From the cell containing the given text, extract its center point as (x, y) coordinate. 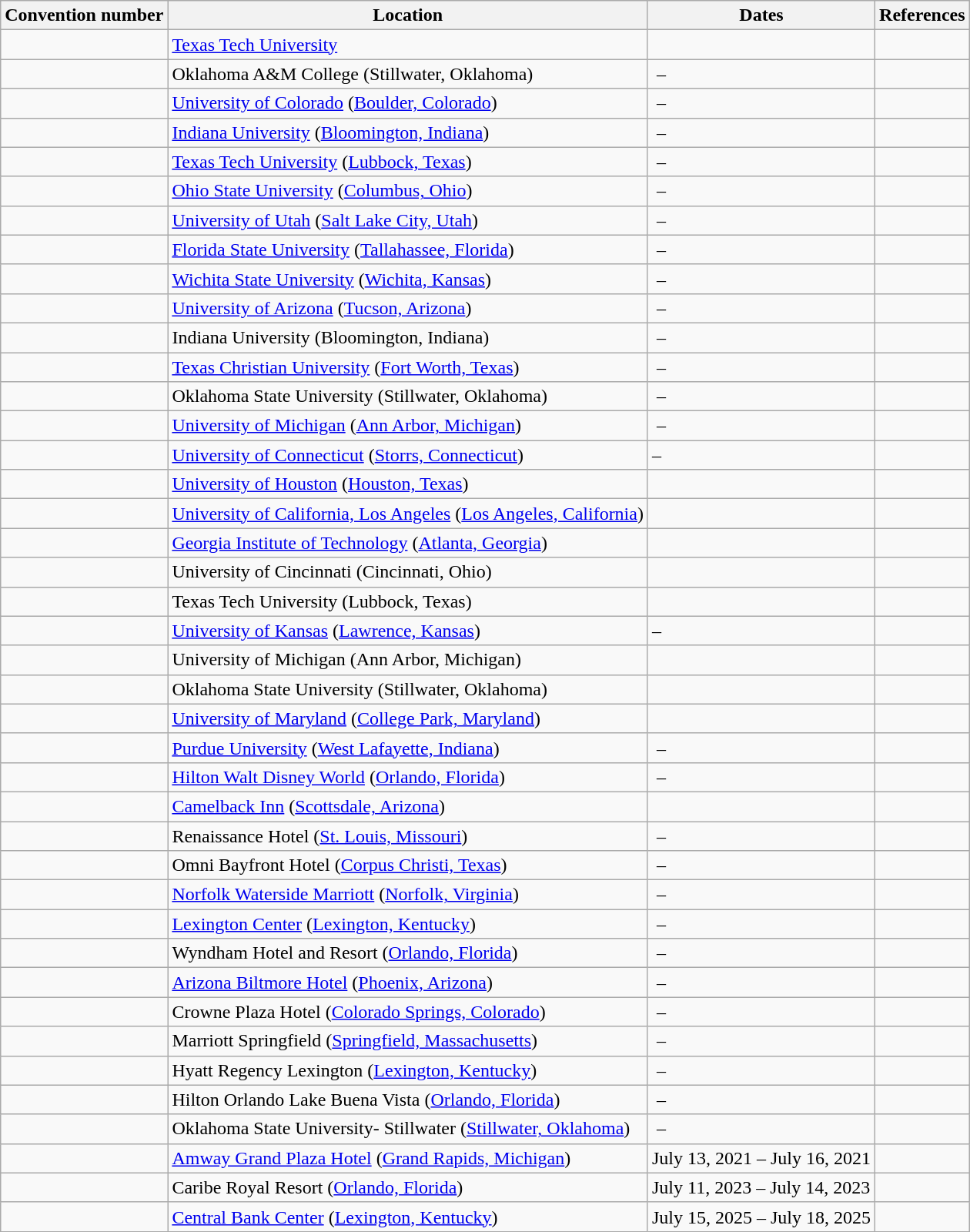
July 15, 2025 – July 18, 2025 (761, 1217)
July 13, 2021 – July 16, 2021 (761, 1158)
University of Colorado (Boulder, Colorado) (408, 103)
University of Connecticut (Storrs, Connecticut) (408, 455)
July 11, 2023 – July 14, 2023 (761, 1187)
Georgia Institute of Technology (Atlanta, Georgia) (408, 543)
University of Kansas (Lawrence, Kansas) (408, 631)
Central Bank Center (Lexington, Kentucky) (408, 1217)
University of Arizona (Tucson, Arizona) (408, 308)
Hyatt Regency Lexington (Lexington, Kentucky) (408, 1070)
Wichita State University (Wichita, Kansas) (408, 279)
Hilton Walt Disney World (Orlando, Florida) (408, 777)
Arizona Biltmore Hotel (Phoenix, Arizona) (408, 983)
Norfolk Waterside Marriott (Norfolk, Virginia) (408, 895)
Dates (761, 15)
Texas Christian University (Fort Worth, Texas) (408, 367)
Camelback Inn (Scottsdale, Arizona) (408, 806)
University of Cincinnati (Cincinnati, Ohio) (408, 572)
Omni Bayfront Hotel (Corpus Christi, Texas) (408, 865)
Texas Tech University (408, 45)
References (922, 15)
Renaissance Hotel (St. Louis, Missouri) (408, 835)
Marriott Springfield (Springfield, Massachusetts) (408, 1041)
Wyndham Hotel and Resort (Orlando, Florida) (408, 953)
Hilton Orlando Lake Buena Vista (Orlando, Florida) (408, 1100)
Crowne Plaza Hotel (Colorado Springs, Colorado) (408, 1012)
Florida State University (Tallahassee, Florida) (408, 249)
University of California, Los Angeles (Los Angeles, California) (408, 514)
Lexington Center (Lexington, Kentucky) (408, 924)
University of Utah (Salt Lake City, Utah) (408, 220)
Oklahoma State University- Stillwater (Stillwater, Oklahoma) (408, 1129)
University of Houston (Houston, Texas) (408, 484)
Amway Grand Plaza Hotel (Grand Rapids, Michigan) (408, 1158)
Caribe Royal Resort (Orlando, Florida) (408, 1187)
Purdue University (West Lafayette, Indiana) (408, 748)
Oklahoma A&M College (Stillwater, Oklahoma) (408, 74)
Ohio State University (Columbus, Ohio) (408, 191)
University of Maryland (College Park, Maryland) (408, 718)
Location (408, 15)
Convention number (85, 15)
